Extract the (x, y) coordinate from the center of the cell holding the provided text.  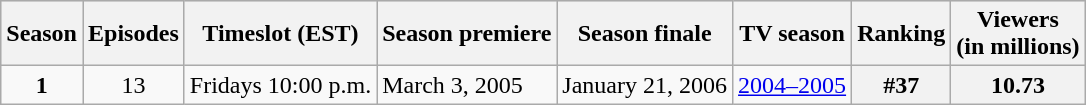
#37 (902, 85)
Ranking (902, 34)
Season (42, 34)
2004–2005 (792, 85)
Season finale (645, 34)
Viewers(in millions) (1018, 34)
13 (133, 85)
January 21, 2006 (645, 85)
Fridays 10:00 p.m. (280, 85)
1 (42, 85)
Season premiere (467, 34)
Episodes (133, 34)
March 3, 2005 (467, 85)
TV season (792, 34)
10.73 (1018, 85)
Timeslot (EST) (280, 34)
